Output the (x, y) coordinate of the center of the cell containing the given text.  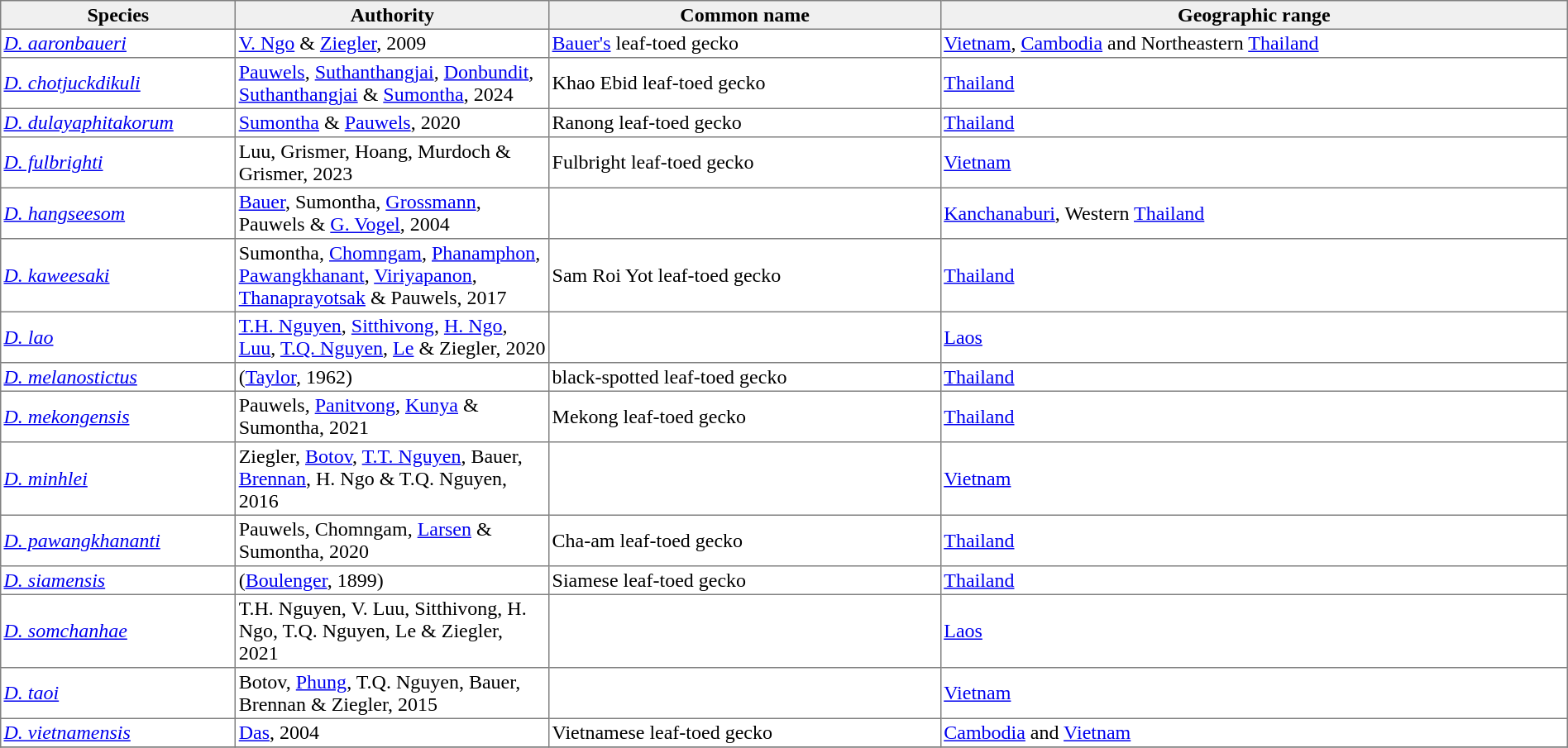
Sumontha & Pauwels, 2020 (392, 122)
Bauer's leaf-toed gecko (745, 43)
V. Ngo & Ziegler, 2009 (392, 43)
Pauwels, Panitvong, Kunya & Sumontha, 2021 (392, 417)
(Taylor, 1962) (392, 377)
Cha-am leaf-toed gecko (745, 541)
Species (118, 15)
Mekong leaf-toed gecko (745, 417)
D. taoi (118, 693)
Common name (745, 15)
Sam Roi Yot leaf-toed gecko (745, 275)
Vietnamese leaf-toed gecko (745, 732)
T.H. Nguyen, V. Luu, Sitthivong, H. Ngo, T.Q. Nguyen, Le & Ziegler, 2021 (392, 631)
Luu, Grismer, Hoang, Murdoch & Grismer, 2023 (392, 163)
Khao Ebid leaf-toed gecko (745, 83)
D. siamensis (118, 580)
D. pawangkhananti (118, 541)
D. minhlei (118, 479)
Geographic range (1254, 15)
D. lao (118, 337)
Bauer, Sumontha, Grossmann, Pauwels & G. Vogel, 2004 (392, 213)
Fulbright leaf-toed gecko (745, 163)
D. mekongensis (118, 417)
D. vietnamensis (118, 732)
D. aaronbaueri (118, 43)
D. chotjuckdikuli (118, 83)
Pauwels, Chomngam, Larsen & Sumontha, 2020 (392, 541)
D. melanostictus (118, 377)
Kanchanaburi, Western Thailand (1254, 213)
D. kaweesaki (118, 275)
D. somchanhae (118, 631)
Siamese leaf-toed gecko (745, 580)
Pauwels, Suthanthangjai, Donbundit, Suthanthangjai & Sumontha, 2024 (392, 83)
Vietnam, Cambodia and Northeastern Thailand (1254, 43)
black-spotted leaf-toed gecko (745, 377)
Sumontha, Chomngam, Phanamphon, Pawangkhanant, Viriyapanon, Thanaprayotsak & Pauwels, 2017 (392, 275)
D. hangseesom (118, 213)
D. fulbrighti (118, 163)
Das, 2004 (392, 732)
Botov, Phung, T.Q. Nguyen, Bauer, Brennan & Ziegler, 2015 (392, 693)
Ziegler, Botov, T.T. Nguyen, Bauer, Brennan, H. Ngo & T.Q. Nguyen, 2016 (392, 479)
(Boulenger, 1899) (392, 580)
D. dulayaphitakorum (118, 122)
T.H. Nguyen, Sitthivong, H. Ngo, Luu, T.Q. Nguyen, Le & Ziegler, 2020 (392, 337)
Cambodia and Vietnam (1254, 732)
Ranong leaf-toed gecko (745, 122)
Authority (392, 15)
